For the text-containing cell, return its midpoint in [X, Y] coordinate format. 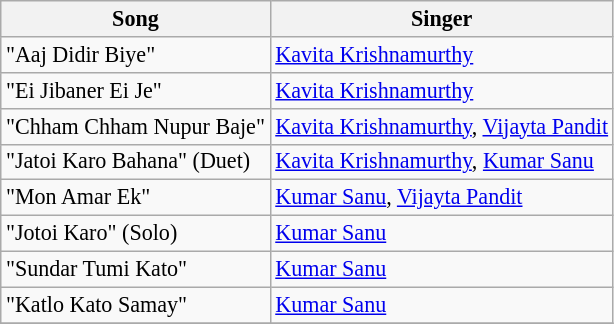
"Jotoi Karo" (Solo) [136, 233]
Kavita Krishnamurthy, Kumar Sanu [442, 162]
Kumar Sanu, Vijayta Pandit [442, 198]
"Chham Chham Nupur Baje" [136, 126]
Song [136, 18]
"Jatoi Karo Bahana" (Duet) [136, 162]
"Ei Jibaner Ei Je" [136, 90]
"Katlo Kato Samay" [136, 305]
"Aaj Didir Biye" [136, 54]
Kavita Krishnamurthy, Vijayta Pandit [442, 126]
"Mon Amar Ek" [136, 198]
"Sundar Tumi Kato" [136, 269]
Singer [442, 18]
